Output the (x, y) coordinate of the center of the cell containing the given text.  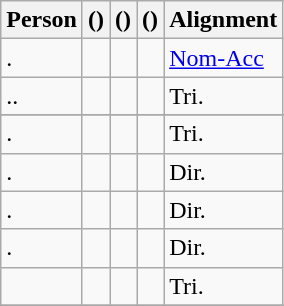
Person (42, 20)
.. (42, 96)
Nom-Acc (224, 58)
Alignment (224, 20)
